Search for the cell housing the specified text and yield its [x, y] center coordinate. 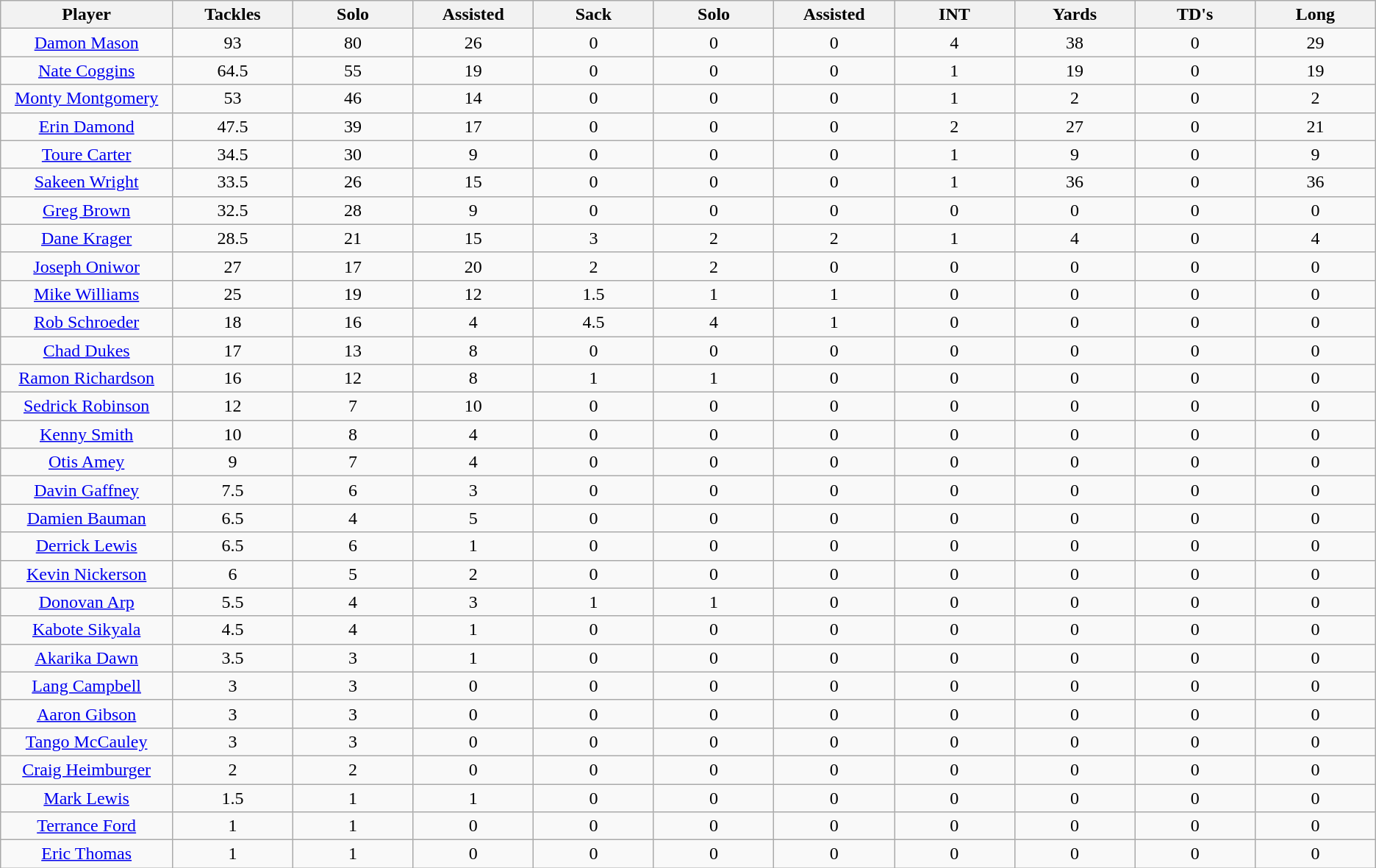
46 [353, 98]
30 [353, 154]
INT [955, 15]
32.5 [233, 210]
Aaron Gibson [87, 714]
Dane Krager [87, 238]
Sakeen Wright [87, 182]
Nate Coggins [87, 71]
20 [473, 266]
93 [233, 43]
Joseph Oniwor [87, 266]
18 [233, 322]
38 [1075, 43]
Kenny Smith [87, 434]
5.5 [233, 602]
Craig Heimburger [87, 770]
Ramon Richardson [87, 379]
Damien Bauman [87, 518]
Yards [1075, 15]
47.5 [233, 126]
Eric Thomas [87, 854]
33.5 [233, 182]
3.5 [233, 658]
Terrance Ford [87, 826]
28.5 [233, 238]
Mark Lewis [87, 797]
Akarika Dawn [87, 658]
Lang Campbell [87, 686]
TD's [1195, 15]
Monty Montgomery [87, 98]
Tango McCauley [87, 742]
39 [353, 126]
Kabote Sikyala [87, 630]
Donovan Arp [87, 602]
Otis Amey [87, 462]
Rob Schroeder [87, 322]
28 [353, 210]
Kevin Nickerson [87, 574]
64.5 [233, 71]
Damon Mason [87, 43]
7.5 [233, 490]
Sack [594, 15]
13 [353, 351]
53 [233, 98]
25 [233, 294]
29 [1316, 43]
Davin Gaffney [87, 490]
34.5 [233, 154]
Derrick Lewis [87, 546]
Erin Damond [87, 126]
Toure Carter [87, 154]
Tackles [233, 15]
Sedrick Robinson [87, 406]
Mike Williams [87, 294]
Chad Dukes [87, 351]
55 [353, 71]
Player [87, 15]
Long [1316, 15]
14 [473, 98]
Greg Brown [87, 210]
80 [353, 43]
